For the text-containing cell, return its midpoint in (X, Y) coordinate format. 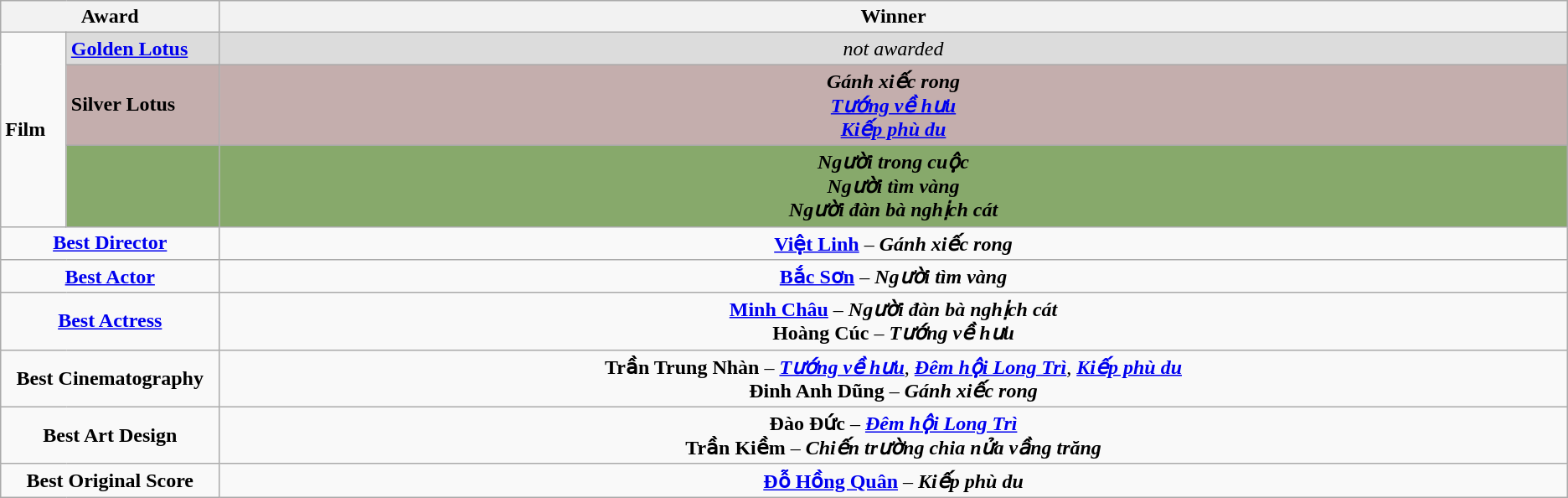
Minh Châu – Người đàn bà nghịch cátHoàng Cúc – Tướng về hưu (893, 321)
Best Original Score (111, 480)
Best Cinematography (111, 378)
Best Director (111, 243)
Bắc Sơn – Người tìm vàng (893, 277)
Award (111, 17)
Golden Lotus (142, 49)
not awarded (893, 49)
Người trong cuộcNgười tìm vàngNgười đàn bà nghịch cát (893, 186)
Best Actress (111, 321)
Gánh xiếc rongTướng về hưuKiếp phù du (893, 106)
Best Actor (111, 277)
Silver Lotus (142, 106)
Winner (893, 17)
Đỗ Hồng Quân – Kiếp phù du (893, 480)
Đào Đức – Đêm hội Long TrìTrần Kiềm – Chiến trường chia nửa vầng trăng (893, 435)
Việt Linh – Gánh xiếc rong (893, 243)
Best Art Design (111, 435)
Trần Trung Nhàn – Tướng về hưu, Đêm hội Long Trì, Kiếp phù duĐinh Anh Dũng – Gánh xiếc rong (893, 378)
Film (34, 129)
